From the cell containing the given text, extract its center point as [x, y] coordinate. 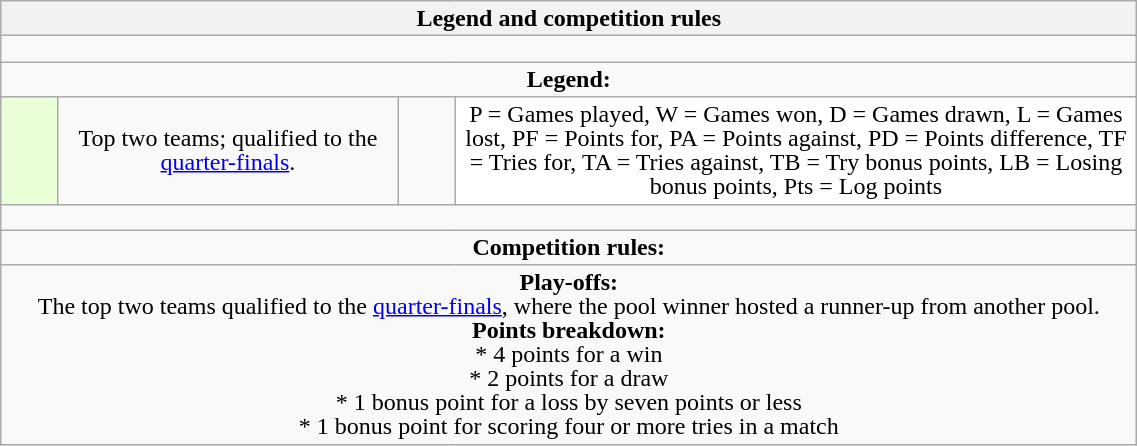
Competition rules: [569, 248]
Legend: [569, 80]
Legend and competition rules [569, 18]
Top two teams; qualified to the quarter-finals. [228, 150]
